Locate the cell with the specified text and output its (X, Y) center coordinate. 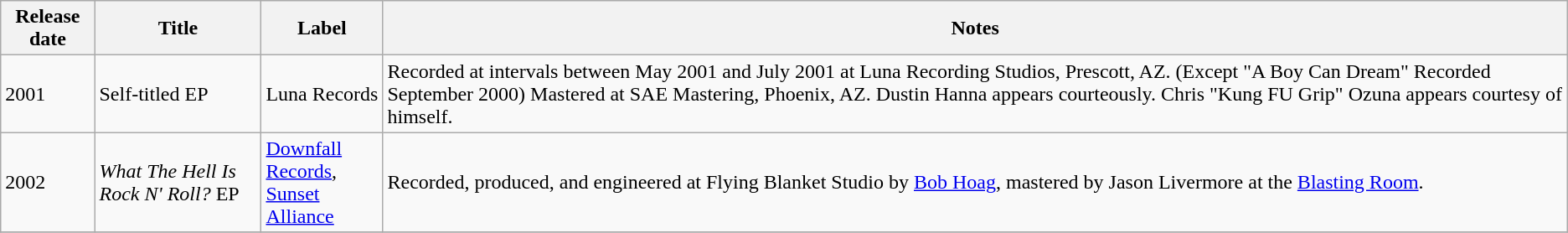
2001 (48, 94)
Release date (48, 28)
2002 (48, 183)
What The Hell Is Rock N' Roll? EP (178, 183)
Self-titled EP (178, 94)
Notes (975, 28)
Luna Records (322, 94)
Title (178, 28)
Label (322, 28)
Recorded, produced, and engineered at Flying Blanket Studio by Bob Hoag, mastered by Jason Livermore at the Blasting Room. (975, 183)
Downfall Records, Sunset Alliance (322, 183)
